Output the [x, y] coordinate of the center of the cell containing the given text.  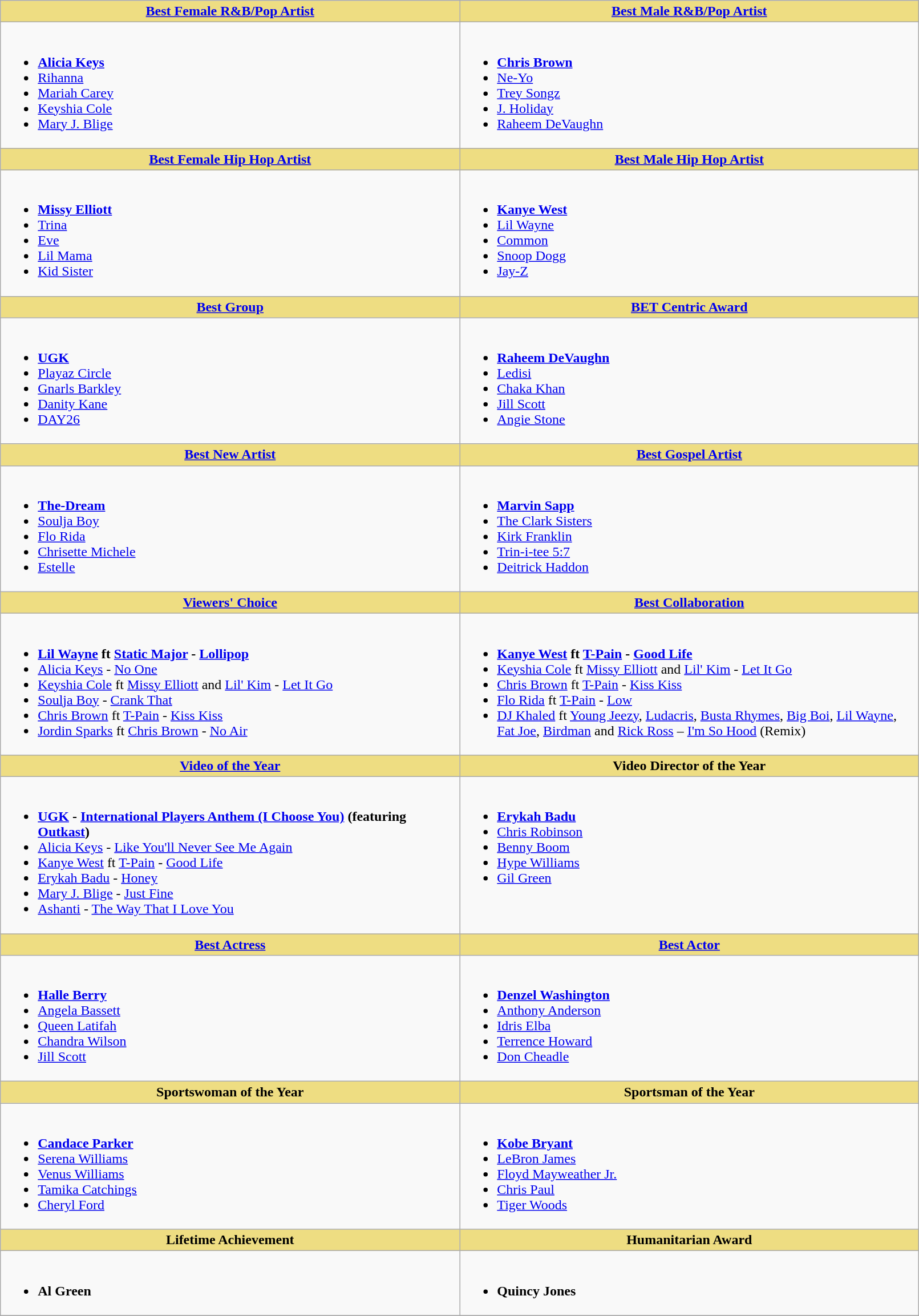
Humanitarian Award [689, 1240]
Best Group [230, 307]
Kanye WestLil WayneCommonSnoop DoggJay-Z [689, 233]
Sportswoman of the Year [230, 1092]
Best Female R&B/Pop Artist [230, 11]
Best Actor [689, 944]
Candace ParkerSerena WilliamsVenus WilliamsTamika CatchingsCheryl Ford [230, 1166]
Halle BerryAngela BassettQueen LatifahChandra WilsonJill Scott [230, 1019]
Lifetime Achievement [230, 1240]
Missy ElliottTrinaEveLil MamaKid Sister [230, 233]
Viewers' Choice [230, 602]
Sportsman of the Year [689, 1092]
Raheem DeVaughnLedisiChaka KhanJill ScottAngie Stone [689, 381]
Al Green [230, 1283]
Video of the Year [230, 766]
Kobe BryantLeBron JamesFloyd Mayweather Jr.Chris PaulTiger Woods [689, 1166]
Chris BrownNe-YoTrey SongzJ. HolidayRaheem DeVaughn [689, 86]
The-DreamSoulja BoyFlo RidaChrisette MicheleEstelle [230, 528]
Video Director of the Year [689, 766]
Best Male Hip Hop Artist [689, 159]
Best Gospel Artist [689, 455]
Best New Artist [230, 455]
Best Male R&B/Pop Artist [689, 11]
Best Collaboration [689, 602]
UGKPlayaz CircleGnarls BarkleyDanity KaneDAY26 [230, 381]
Best Actress [230, 944]
Best Female Hip Hop Artist [230, 159]
Erykah BaduChris RobinsonBenny BoomHype WilliamsGil Green [689, 855]
Quincy Jones [689, 1283]
Alicia KeysRihannaMariah CareyKeyshia ColeMary J. Blige [230, 86]
BET Centric Award [689, 307]
Marvin SappThe Clark SistersKirk FranklinTrin-i-tee 5:7Deitrick Haddon [689, 528]
Denzel WashingtonAnthony AndersonIdris ElbaTerrence HowardDon Cheadle [689, 1019]
